Return [X, Y] of the center of cell containing provided text 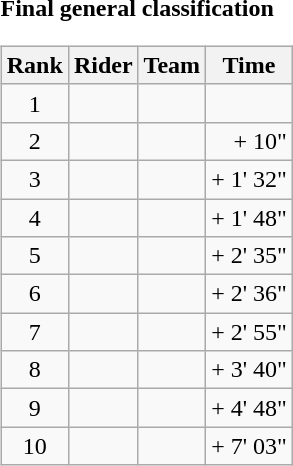
Rank [34, 65]
5 [34, 256]
+ 10" [250, 141]
4 [34, 217]
+ 3' 40" [250, 370]
Rider [103, 65]
+ 1' 32" [250, 179]
+ 2' 36" [250, 294]
8 [34, 370]
+ 2' 55" [250, 332]
+ 1' 48" [250, 217]
+ 4' 48" [250, 408]
Team [172, 65]
1 [34, 103]
10 [34, 446]
7 [34, 332]
+ 2' 35" [250, 256]
6 [34, 294]
9 [34, 408]
3 [34, 179]
Time [250, 65]
+ 7' 03" [250, 446]
2 [34, 141]
